Identify which cell holds the provided text, then report its (X, Y) central coordinate. 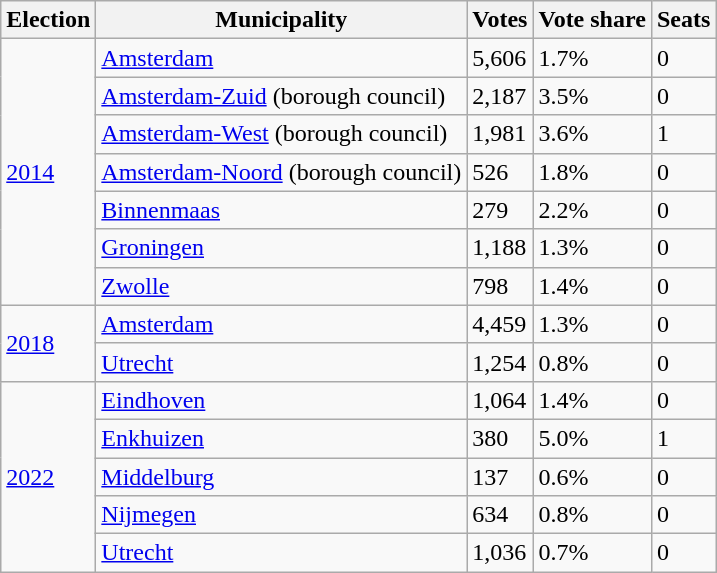
Middelburg (282, 477)
Municipality (282, 20)
4,459 (500, 324)
1.7% (592, 58)
1,981 (500, 134)
Amsterdam-Noord (borough council) (282, 172)
Election (48, 20)
1,036 (500, 553)
Groningen (282, 248)
Zwolle (282, 286)
3.6% (592, 134)
1,254 (500, 362)
798 (500, 286)
0.7% (592, 553)
2018 (48, 343)
Vote share (592, 20)
634 (500, 515)
5.0% (592, 438)
3.5% (592, 96)
Nijmegen (282, 515)
5,606 (500, 58)
0.6% (592, 477)
Binnenmaas (282, 210)
Amsterdam-West (borough council) (282, 134)
137 (500, 477)
1,188 (500, 248)
2014 (48, 172)
Eindhoven (282, 400)
Amsterdam-Zuid (borough council) (282, 96)
Enkhuizen (282, 438)
526 (500, 172)
Votes (500, 20)
1,064 (500, 400)
279 (500, 210)
1.8% (592, 172)
Seats (683, 20)
2,187 (500, 96)
2.2% (592, 210)
2022 (48, 476)
380 (500, 438)
